Capture the cell that displays the provided text and extract its (X, Y) central coordinate. 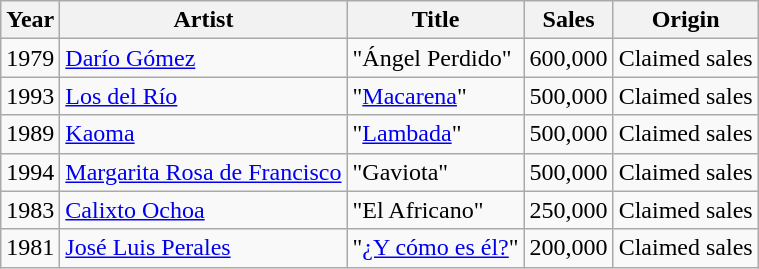
Los del Río (204, 96)
Title (436, 20)
Margarita Rosa de Francisco (204, 172)
Kaoma (204, 134)
Darío Gómez (204, 58)
1993 (30, 96)
Year (30, 20)
José Luis Perales (204, 248)
Calixto Ochoa (204, 210)
"Macarena" (436, 96)
"Lambada" (436, 134)
Origin (686, 20)
1979 (30, 58)
1981 (30, 248)
Artist (204, 20)
"¿Y cómo es él?" (436, 248)
200,000 (568, 248)
"Ángel Perdido" (436, 58)
250,000 (568, 210)
1983 (30, 210)
"El Africano" (436, 210)
"Gaviota" (436, 172)
Sales (568, 20)
1994 (30, 172)
1989 (30, 134)
600,000 (568, 58)
